Determine the (x, y) coordinate at the center of the cell enclosing the given text.  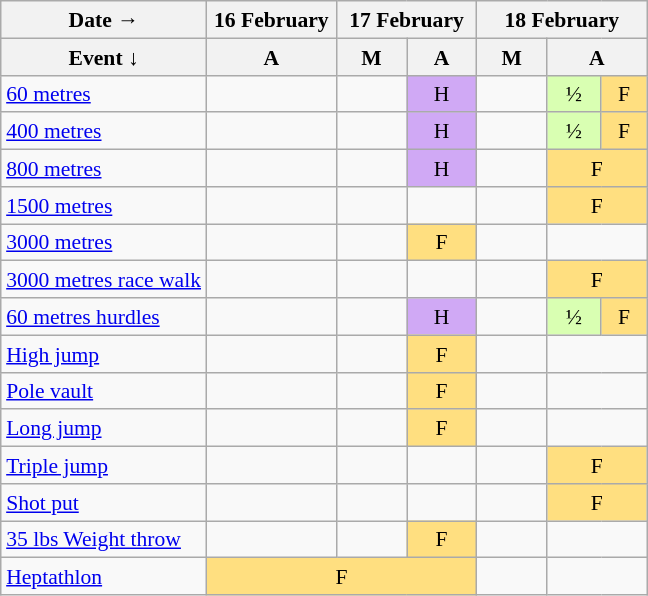
18 February (562, 20)
High jump (104, 354)
Date → (104, 20)
60 metres hurdles (104, 316)
Long jump (104, 428)
Shot put (104, 502)
35 lbs Weight throw (104, 538)
16 February (271, 20)
3000 metres (104, 242)
3000 metres race walk (104, 280)
60 metres (104, 94)
17 February (406, 20)
1500 metres (104, 204)
Pole vault (104, 390)
Triple jump (104, 464)
Heptathlon (104, 576)
Event ↓ (104, 56)
800 metres (104, 168)
400 metres (104, 130)
